Identify which cell holds the provided text, then report its [X, Y] central coordinate. 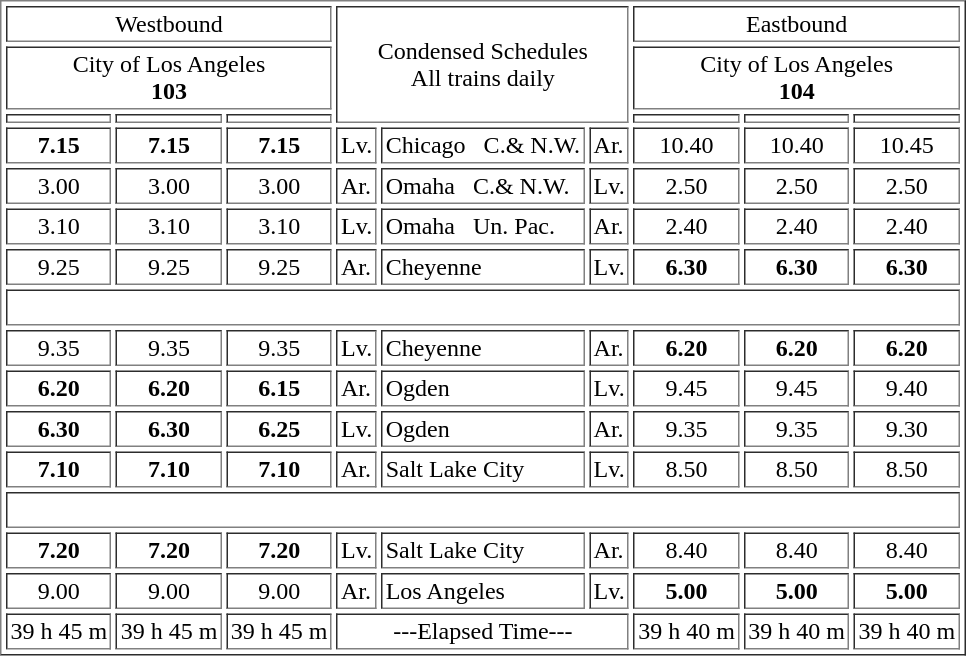
Omaha C.& N.W. [482, 186]
6.15 [279, 388]
Chicago C.& N.W. [482, 146]
9.40 [907, 388]
10.45 [907, 146]
9.30 [907, 429]
Westbound [169, 24]
City of Los Angeles103 [169, 78]
Condensed SchedulesAll trains daily [484, 64]
Omaha Un. Pac. [482, 226]
Eastbound [797, 24]
Los Angeles [482, 591]
---Elapsed Time--- [484, 632]
City of Los Angeles104 [797, 78]
6.25 [279, 429]
